Return [X, Y] of the center of cell containing provided text 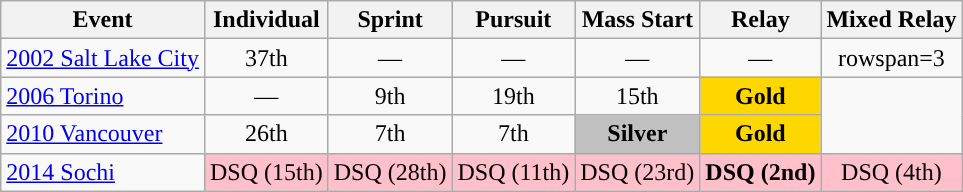
DSQ (4th) [892, 172]
Silver [638, 134]
2010 Vancouver [103, 134]
DSQ (2nd) [760, 172]
2014 Sochi [103, 172]
15th [638, 96]
19th [514, 96]
Relay [760, 20]
Sprint [390, 20]
Pursuit [514, 20]
Mixed Relay [892, 20]
2002 Salt Lake City [103, 58]
DSQ (28th) [390, 172]
26th [266, 134]
DSQ (23rd) [638, 172]
rowspan=3 [892, 58]
DSQ (11th) [514, 172]
DSQ (15th) [266, 172]
2006 Torino [103, 96]
37th [266, 58]
Individual [266, 20]
9th [390, 96]
Mass Start [638, 20]
Event [103, 20]
